Identify which cell holds the provided text, then report its (x, y) central coordinate. 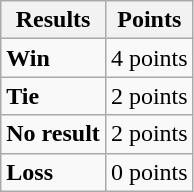
Points (149, 20)
0 points (149, 172)
4 points (149, 58)
Loss (54, 172)
Results (54, 20)
Win (54, 58)
No result (54, 134)
Tie (54, 96)
